Determine the (X, Y) coordinate at the center of the cell enclosing the given text.  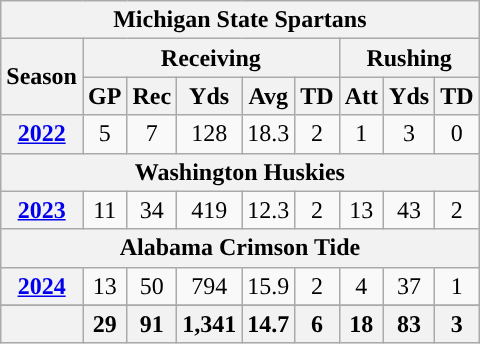
18 (361, 324)
2023 (42, 210)
Receiving (210, 58)
12.3 (268, 210)
43 (410, 210)
2024 (42, 286)
50 (152, 286)
2022 (42, 134)
18.3 (268, 134)
4 (361, 286)
128 (210, 134)
91 (152, 324)
15.9 (268, 286)
37 (410, 286)
419 (210, 210)
5 (104, 134)
Alabama Crimson Tide (240, 248)
Michigan State Spartans (240, 20)
Avg (268, 96)
Rushing (409, 58)
Season (42, 77)
0 (457, 134)
11 (104, 210)
794 (210, 286)
14.7 (268, 324)
GP (104, 96)
34 (152, 210)
6 (317, 324)
83 (410, 324)
7 (152, 134)
Washington Huskies (240, 172)
Att (361, 96)
1,341 (210, 324)
Rec (152, 96)
29 (104, 324)
